Extract the (X, Y) coordinate from the center of the cell holding the provided text.  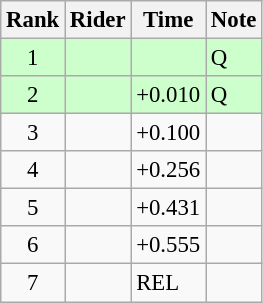
+0.100 (168, 133)
Time (168, 20)
6 (33, 245)
1 (33, 58)
Note (234, 20)
5 (33, 208)
REL (168, 283)
Rank (33, 20)
+0.256 (168, 170)
4 (33, 170)
+0.431 (168, 208)
+0.010 (168, 95)
2 (33, 95)
7 (33, 283)
+0.555 (168, 245)
Rider (98, 20)
3 (33, 133)
